Find where the given text appears and provide that cell's center as [x, y] coordinate. 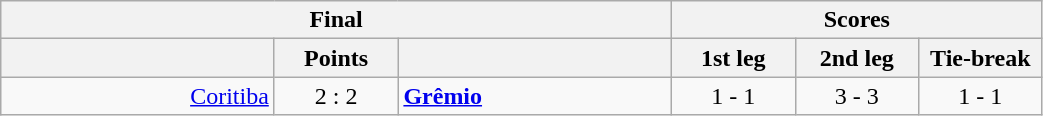
3 - 3 [857, 96]
Coritiba [138, 96]
Tie-break [981, 58]
2 : 2 [336, 96]
Scores [856, 20]
2nd leg [857, 58]
1st leg [733, 58]
Grêmio [535, 96]
Points [336, 58]
Final [336, 20]
